Determine the [x, y] coordinate at the center of the cell enclosing the given text.  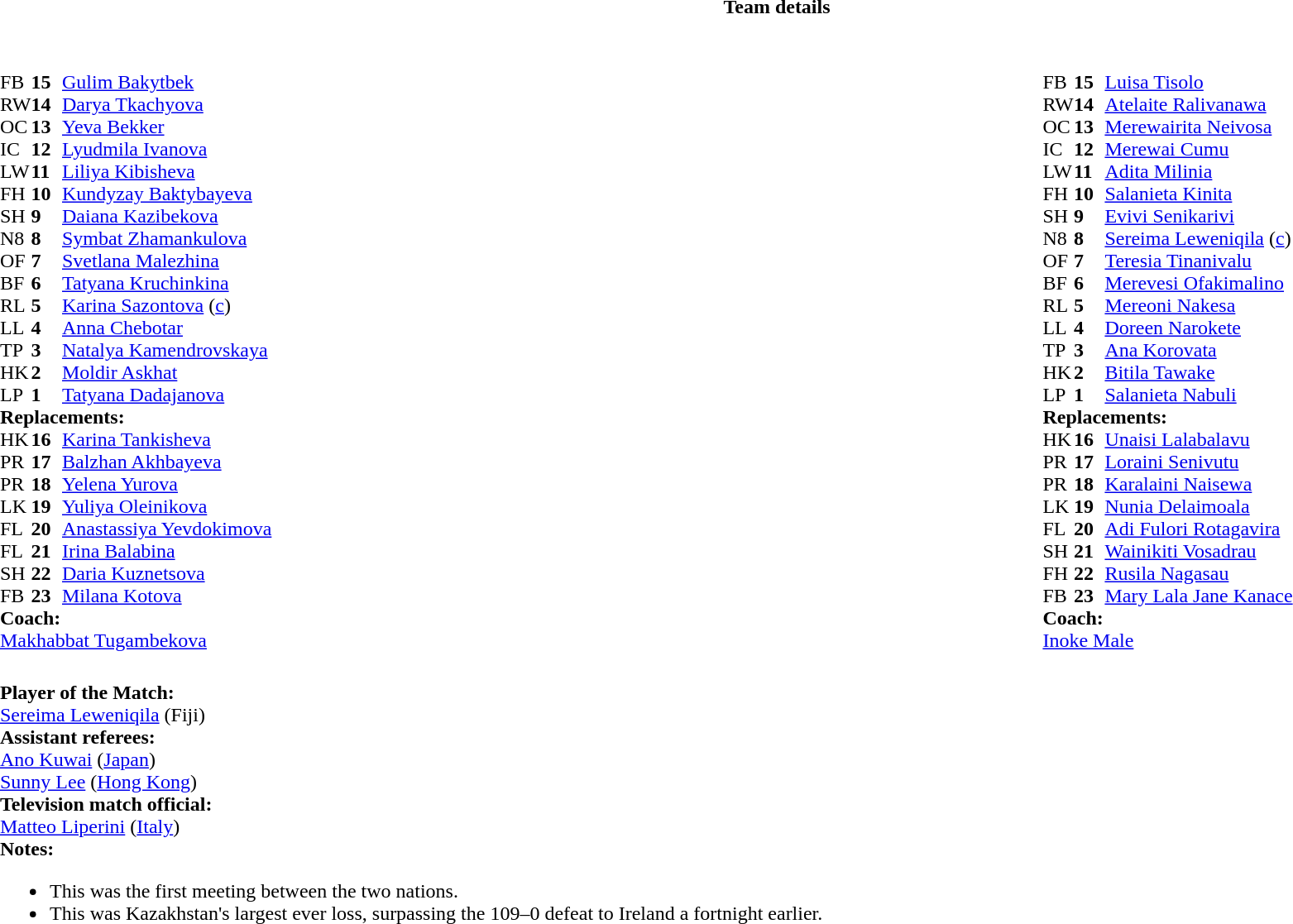
Mereoni Nakesa [1198, 306]
Inoke Male [1167, 640]
Svetlana Malezhina [167, 261]
Makhabbat Tugambekova [136, 640]
Atelaite Ralivanawa [1198, 104]
Wainikiti Vosadrau [1198, 551]
Tatyana Kruchinkina [167, 283]
Darya Tkachyova [167, 104]
Moldir Askhat [167, 372]
Evivi Senikarivi [1198, 217]
Nunia Delaimoala [1198, 506]
Adita Milinia [1198, 172]
Kundyzay Baktybayeva [167, 194]
Loraini Senivutu [1198, 462]
Daria Kuznetsova [167, 574]
Doreen Narokete [1198, 328]
Ana Korovata [1198, 351]
Adi Fulori Rotagavira [1198, 529]
Yuliya Oleinikova [167, 506]
Luisa Tisolo [1198, 83]
Anastassiya Yevdokimova [167, 529]
Gulim Bakytbek [167, 83]
Sereima Leweniqila (c) [1198, 238]
Merewai Cumu [1198, 149]
Liliya Kibisheva [167, 172]
Rusila Nagasau [1198, 574]
Salanieta Kinita [1198, 194]
Unaisi Lalabalavu [1198, 440]
Yeva Bekker [167, 127]
Merewairita Neivosa [1198, 127]
Karalaini Naisewa [1198, 485]
Irina Balabina [167, 551]
Anna Chebotar [167, 328]
Teresia Tinanivalu [1198, 261]
Salanieta Nabuli [1198, 395]
Karina Tankisheva [167, 440]
Merevesi Ofakimalino [1198, 283]
Symbat Zhamankulova [167, 238]
Yelena Yurova [167, 485]
Mary Lala Jane Kanace [1198, 596]
Lyudmila Ivanova [167, 149]
Daiana Kazibekova [167, 217]
Natalya Kamendrovskaya [167, 351]
Balzhan Akhbayeva [167, 462]
Milana Kotova [167, 596]
Bitila Tawake [1198, 372]
Karina Sazontova (c) [167, 306]
Tatyana Dadajanova [167, 395]
